From the cell containing the given text, extract its center point as [x, y] coordinate. 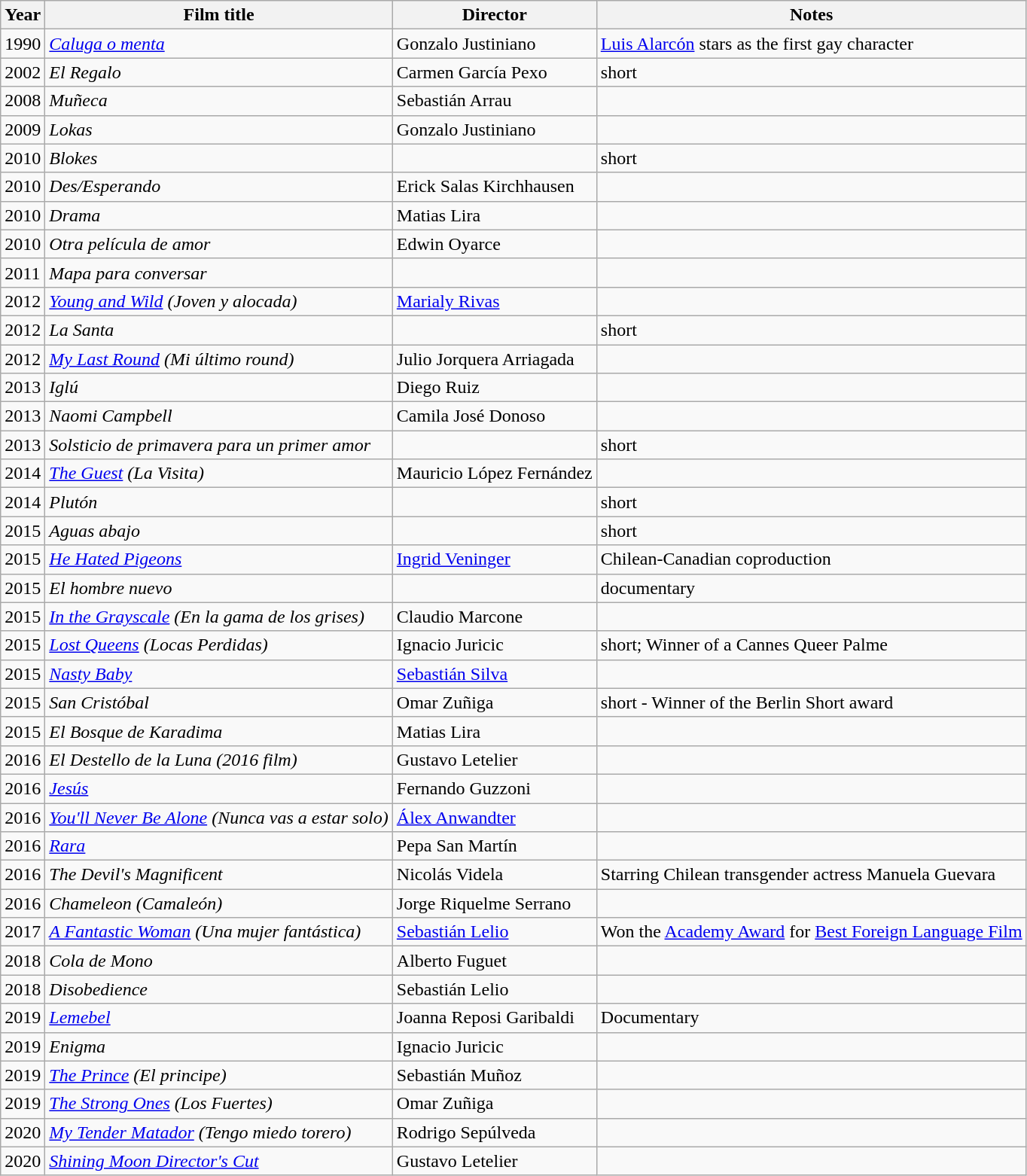
2011 [23, 273]
Director [494, 15]
Enigma [219, 1047]
Sebastián Muñoz [494, 1075]
2009 [23, 129]
Ingrid Veninger [494, 559]
Edwin Oyarce [494, 244]
Marialy Rivas [494, 301]
El Bosque de Karadima [219, 731]
Mauricio López Fernández [494, 474]
Blokes [219, 158]
Otra película de amor [219, 244]
The Devil's Magnificent [219, 875]
Álex Anwandter [494, 817]
Caluga o menta [219, 44]
San Cristóbal [219, 702]
A Fantastic Woman (Una mujer fantástica) [219, 932]
Young and Wild (Joven y alocada) [219, 301]
Julio Jorquera Arriagada [494, 359]
documentary [812, 588]
Iglú [219, 388]
Disobedience [219, 989]
Camila José Donoso [494, 416]
You'll Never Be Alone (Nunca vas a estar solo) [219, 817]
Film title [219, 15]
Fernando Guzzoni [494, 788]
Sebastián Arrau [494, 101]
Shining Moon Director's Cut [219, 1161]
Won the Academy Award for Best Foreign Language Film [812, 932]
El Destello de la Luna (2016 film) [219, 760]
Lemebel [219, 1018]
In the Grayscale (En la gama de los grises) [219, 617]
Documentary [812, 1018]
Lokas [219, 129]
The Prince (El principe) [219, 1075]
Muñeca [219, 101]
Aguas abajo [219, 531]
Starring Chilean transgender actress Manuela Guevara [812, 875]
Drama [219, 215]
Alberto Fuguet [494, 961]
Nasty Baby [219, 674]
Lost Queens (Locas Perdidas) [219, 645]
Jesús [219, 788]
1990 [23, 44]
2002 [23, 72]
Mapa para conversar [219, 273]
My Last Round (Mi último round) [219, 359]
Cola de Mono [219, 961]
Des/Esperando [219, 187]
The Guest (La Visita) [219, 474]
Chameleon (Camaleón) [219, 903]
2008 [23, 101]
Naomi Campbell [219, 416]
short - Winner of the Berlin Short award [812, 702]
Joanna Reposi Garibaldi [494, 1018]
Year [23, 15]
Sebastián Silva [494, 674]
Rodrigo Sepúlveda [494, 1132]
Carmen García Pexo [494, 72]
Nicolás Videla [494, 875]
short; Winner of a Cannes Queer Palme [812, 645]
La Santa [219, 330]
Luis Alarcón stars as the first gay character [812, 44]
The Strong Ones (Los Fuertes) [219, 1104]
Chilean-Canadian coproduction [812, 559]
2017 [23, 932]
Jorge Riquelme Serrano [494, 903]
He Hated Pigeons [219, 559]
Plutón [219, 502]
Pepa San Martín [494, 846]
Solsticio de primavera para un primer amor [219, 445]
El hombre nuevo [219, 588]
Claudio Marcone [494, 617]
My Tender Matador (Tengo miedo torero) [219, 1132]
Diego Ruiz [494, 388]
Rara [219, 846]
El Regalo [219, 72]
Notes [812, 15]
Erick Salas Kirchhausen [494, 187]
